Locate the cell with the specified text and output its [X, Y] center coordinate. 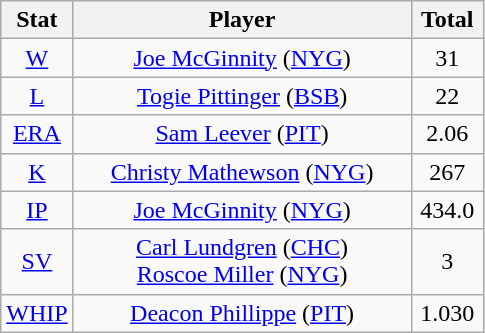
3 [447, 262]
267 [447, 172]
WHIP [37, 313]
IP [37, 210]
Deacon Phillippe (PIT) [242, 313]
Stat [37, 20]
2.06 [447, 134]
1.030 [447, 313]
L [37, 96]
Total [447, 20]
Christy Mathewson (NYG) [242, 172]
22 [447, 96]
Carl Lundgren (CHC)Roscoe Miller (NYG) [242, 262]
K [37, 172]
Sam Leever (PIT) [242, 134]
31 [447, 58]
Togie Pittinger (BSB) [242, 96]
SV [37, 262]
Player [242, 20]
ERA [37, 134]
W [37, 58]
434.0 [447, 210]
